Locate the cell with the specified text and output its [X, Y] center coordinate. 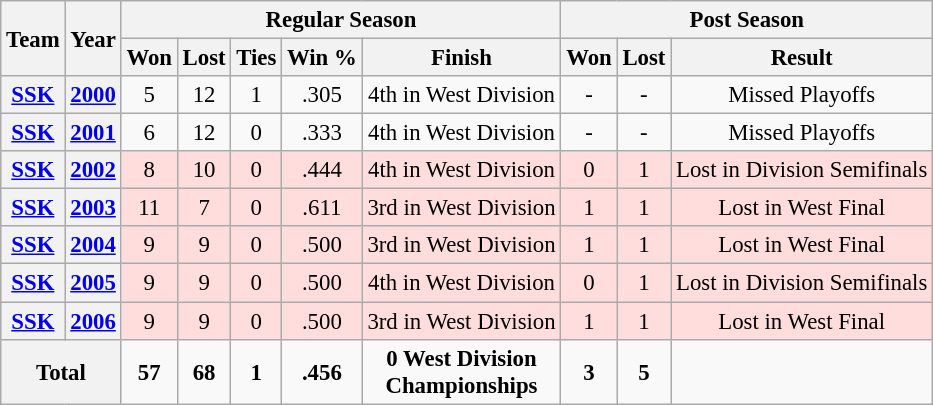
Win % [322, 58]
Team [33, 38]
Ties [256, 58]
2001 [93, 133]
.333 [322, 133]
Finish [462, 58]
6 [149, 133]
2004 [93, 245]
2005 [93, 283]
10 [204, 170]
Total [61, 372]
2000 [93, 95]
Post Season [747, 20]
Result [802, 58]
.456 [322, 372]
57 [149, 372]
2003 [93, 208]
2002 [93, 170]
2006 [93, 321]
8 [149, 170]
3 [589, 372]
0 West DivisionChampionships [462, 372]
Regular Season [341, 20]
.305 [322, 95]
.444 [322, 170]
11 [149, 208]
.611 [322, 208]
7 [204, 208]
68 [204, 372]
Year [93, 38]
